Pinpoint the cell where the given text exists, returning its (x, y) midpoint coordinate. 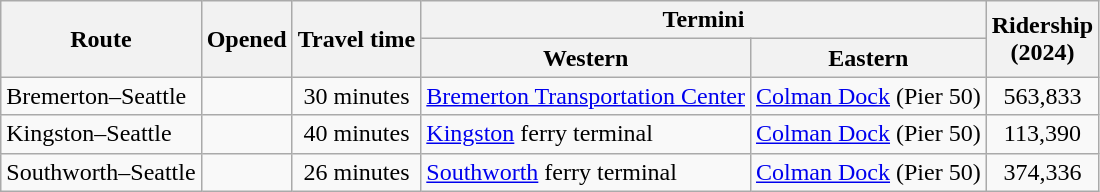
Kingston ferry terminal (586, 134)
Eastern (868, 58)
Ridership(2024) (1042, 39)
Termini (704, 20)
26 minutes (356, 172)
Opened (246, 39)
40 minutes (356, 134)
563,833 (1042, 96)
30 minutes (356, 96)
Bremerton Transportation Center (586, 96)
Southworth–Seattle (101, 172)
Travel time (356, 39)
Western (586, 58)
Route (101, 39)
Southworth ferry terminal (586, 172)
113,390 (1042, 134)
Bremerton–Seattle (101, 96)
Kingston–Seattle (101, 134)
374,336 (1042, 172)
